Return (x, y) of the center of cell containing provided text 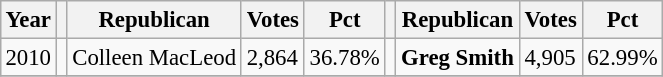
2010 (28, 57)
Year (28, 20)
4,905 (550, 57)
Greg Smith (458, 57)
Colleen MacLeod (154, 57)
62.99% (622, 57)
2,864 (272, 57)
36.78% (344, 57)
